Detect which cell encompasses the target text, then output its [X, Y] center coordinate. 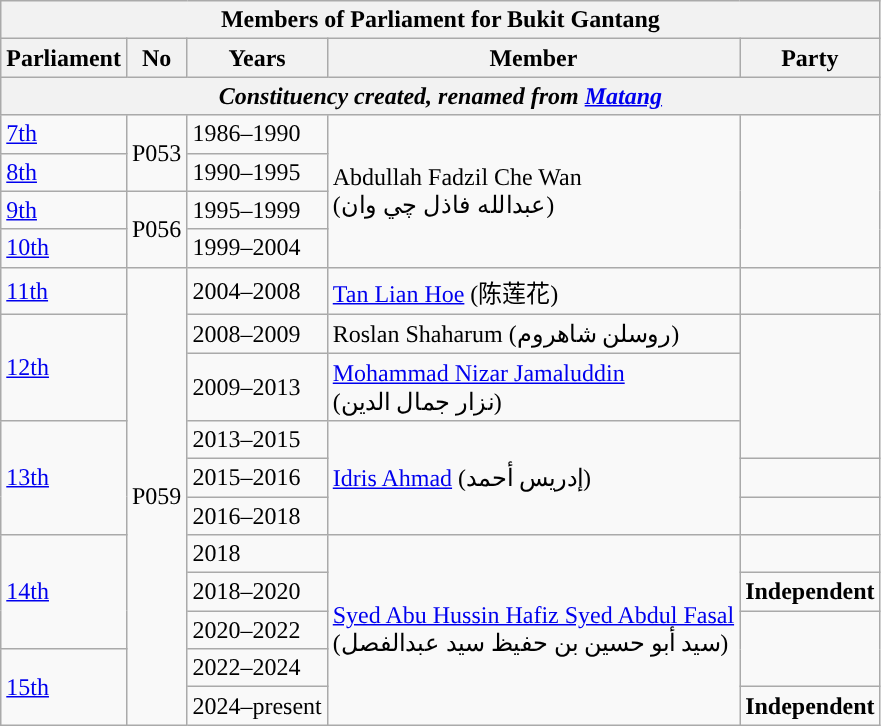
2024–present [257, 706]
Abdullah Fadzil Che Wan (عبدالله فاذل چي وان) [533, 191]
7th [64, 134]
2004–2008 [257, 290]
Idris Ahmad (إدريس أحمد) [533, 477]
Parliament [64, 58]
9th [64, 210]
10th [64, 248]
P053 [156, 153]
13th [64, 477]
2016–2018 [257, 515]
2018–2020 [257, 592]
Tan Lian Hoe (陈莲花) [533, 290]
2018 [257, 554]
Members of Parliament for Bukit Gantang [440, 20]
Years [257, 58]
Mohammad Nizar Jamaluddin (نزار جمال الدين) [533, 388]
2015–2016 [257, 477]
1999–2004 [257, 248]
Party [810, 58]
P059 [156, 496]
Syed Abu Hussin Hafiz Syed Abdul Fasal (سيد أبو حسين بن حفيظ سيد عبدالفصل) [533, 630]
15th [64, 687]
12th [64, 367]
2020–2022 [257, 630]
11th [64, 290]
Roslan Shaharum (روسلن شاهروم) [533, 334]
8th [64, 172]
2008–2009 [257, 334]
Constituency created, renamed from Matang [440, 96]
2009–2013 [257, 388]
P056 [156, 229]
14th [64, 592]
2013–2015 [257, 439]
1995–1999 [257, 210]
2022–2024 [257, 668]
No [156, 58]
1990–1995 [257, 172]
Member [533, 58]
1986–1990 [257, 134]
